Determine the (X, Y) coordinate at the center of the cell enclosing the given text.  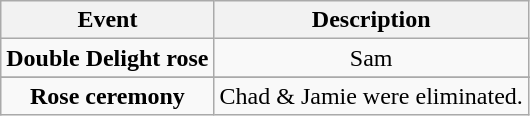
Description (371, 20)
Sam (371, 58)
Double Delight rose (108, 58)
Chad & Jamie were eliminated. (371, 96)
Event (108, 20)
Rose ceremony (108, 96)
